Return the [x, y] coordinate for the center point of the cell that contains the specified text.  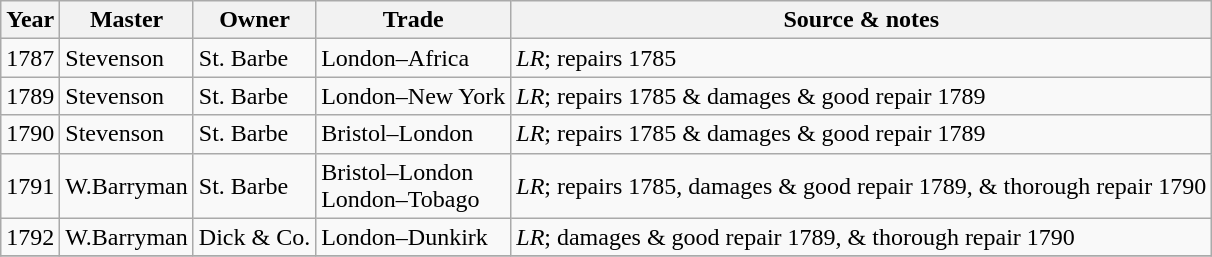
Trade [414, 20]
Owner [254, 20]
Year [30, 20]
1792 [30, 237]
London–New York [414, 96]
Master [126, 20]
1789 [30, 96]
1791 [30, 186]
Bristol–London [414, 134]
Dick & Co. [254, 237]
1787 [30, 58]
LR; repairs 1785, damages & good repair 1789, & thorough repair 1790 [862, 186]
LR; damages & good repair 1789, & thorough repair 1790 [862, 237]
LR; repairs 1785 [862, 58]
Source & notes [862, 20]
1790 [30, 134]
London–Africa [414, 58]
London–Dunkirk [414, 237]
Bristol–LondonLondon–Tobago [414, 186]
